Detect which cell encompasses the target text, then output its [x, y] center coordinate. 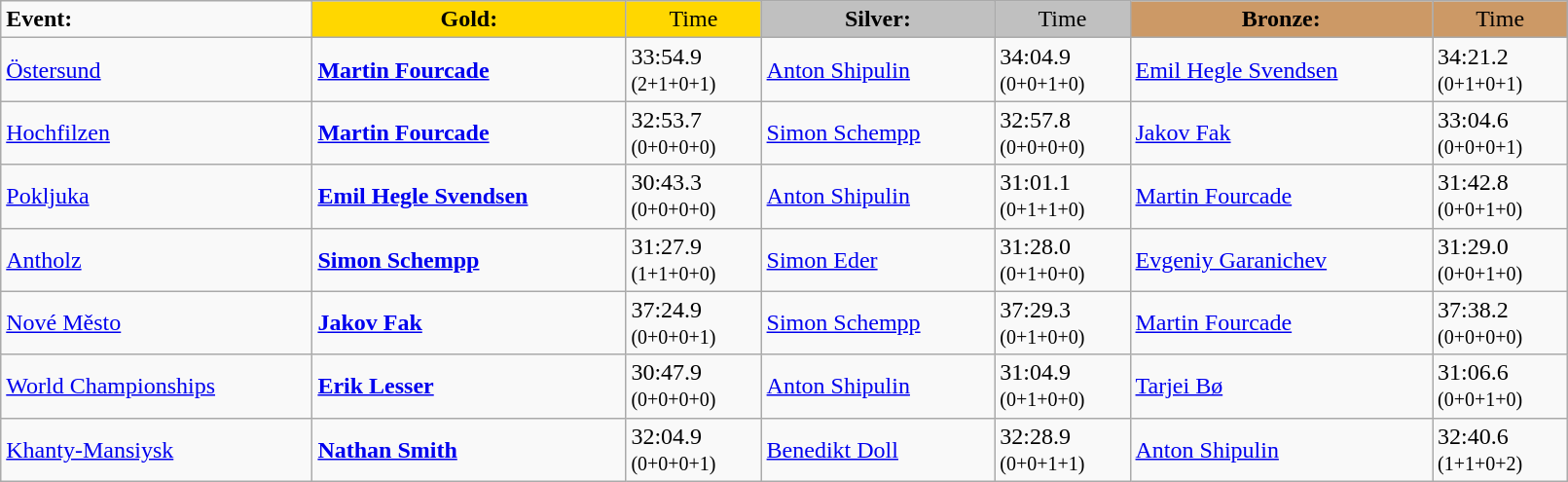
Benedikt Doll [878, 450]
Antholz [157, 259]
32:28.9(0+0+1+1) [1063, 450]
33:04.6(0+0+0+1) [1501, 132]
World Championships [157, 386]
Pokljuka [157, 197]
31:42.8(0+0+1+0) [1501, 197]
31:04.9(0+1+0+0) [1063, 386]
34:21.2(0+1+0+1) [1501, 70]
Bronze: [1281, 19]
Evgeniy Garanichev [1281, 259]
Event: [157, 19]
32:53.7(0+0+0+0) [693, 132]
32:40.6(1+1+0+2) [1501, 450]
30:47.9(0+0+0+0) [693, 386]
31:01.1(0+1+1+0) [1063, 197]
37:38.2(0+0+0+0) [1501, 323]
Östersund [157, 70]
Silver: [878, 19]
32:57.8(0+0+0+0) [1063, 132]
Gold: [469, 19]
30:43.3(0+0+0+0) [693, 197]
32:04.9 (0+0+0+1) [693, 450]
31:27.9(1+1+0+0) [693, 259]
31:28.0(0+1+0+0) [1063, 259]
Khanty-Mansiysk [157, 450]
33:54.9(2+1+0+1) [693, 70]
Simon Eder [878, 259]
31:06.6(0+0+1+0) [1501, 386]
34:04.9(0+0+1+0) [1063, 70]
Tarjei Bø [1281, 386]
Hochfilzen [157, 132]
37:24.9(0+0+0+1) [693, 323]
31:29.0(0+0+1+0) [1501, 259]
Nové Město [157, 323]
Erik Lesser [469, 386]
Nathan Smith [469, 450]
37:29.3(0+1+0+0) [1063, 323]
